Search for the cell housing the specified text and yield its (X, Y) center coordinate. 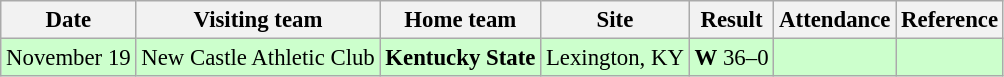
Reference (950, 20)
Visiting team (258, 20)
November 19 (68, 58)
New Castle Athletic Club (258, 58)
Result (732, 20)
Lexington, KY (616, 58)
Site (616, 20)
W 36–0 (732, 58)
Kentucky State (460, 58)
Attendance (835, 20)
Date (68, 20)
Home team (460, 20)
